From the cell containing the given text, extract its center point as (x, y) coordinate. 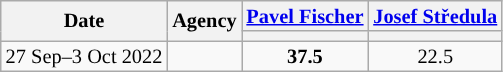
Pavel Fischer (306, 16)
22.5 (435, 56)
27 Sep–3 Oct 2022 (84, 56)
Date (84, 20)
37.5 (306, 56)
Agency (204, 20)
Josef Středula (435, 16)
